Pinpoint the cell where the given text exists, returning its (X, Y) midpoint coordinate. 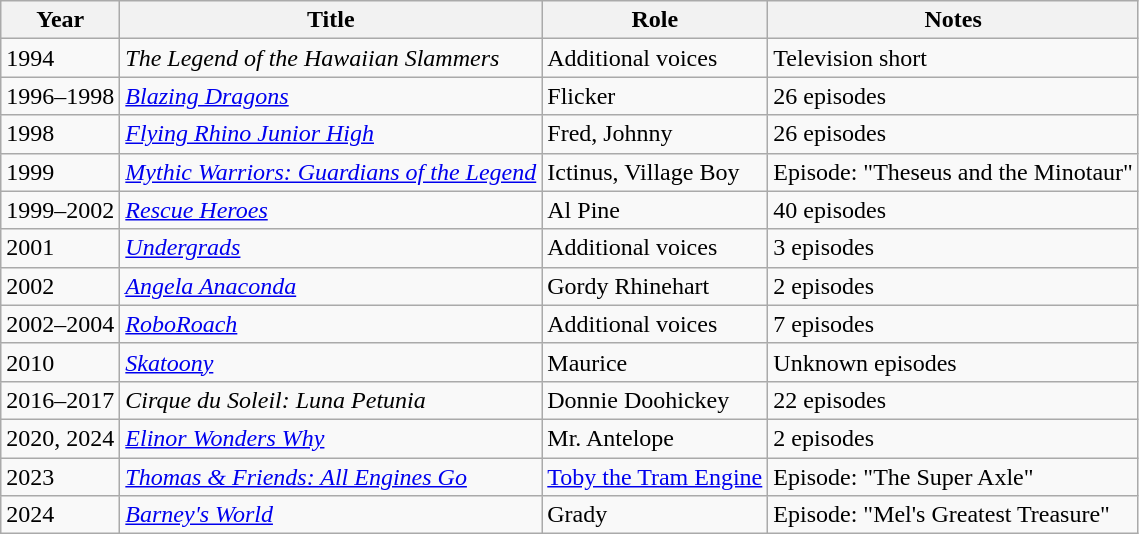
Toby the Tram Engine (655, 477)
Mr. Antelope (655, 438)
Notes (954, 20)
Cirque du Soleil: Luna Petunia (331, 400)
Al Pine (655, 210)
Angela Anaconda (331, 286)
Mythic Warriors: Guardians of the Legend (331, 172)
Flying Rhino Junior High (331, 134)
Elinor Wonders Why (331, 438)
Episode: "Mel's Greatest Treasure" (954, 515)
Rescue Heroes (331, 210)
Grady (655, 515)
1998 (60, 134)
40 episodes (954, 210)
Episode: "Theseus and the Minotaur" (954, 172)
2016–2017 (60, 400)
Skatoony (331, 362)
Fred, Johnny (655, 134)
Television short (954, 58)
Role (655, 20)
Barney's World (331, 515)
1994 (60, 58)
Thomas & Friends: All Engines Go (331, 477)
Year (60, 20)
Ictinus, Village Boy (655, 172)
Flicker (655, 96)
22 episodes (954, 400)
Maurice (655, 362)
Donnie Doohickey (655, 400)
2010 (60, 362)
2023 (60, 477)
Unknown episodes (954, 362)
7 episodes (954, 324)
Gordy Rhinehart (655, 286)
1999 (60, 172)
2002 (60, 286)
RoboRoach (331, 324)
2001 (60, 248)
Blazing Dragons (331, 96)
Undergrads (331, 248)
The Legend of the Hawaiian Slammers (331, 58)
2024 (60, 515)
1996–1998 (60, 96)
3 episodes (954, 248)
Episode: "The Super Axle" (954, 477)
Title (331, 20)
1999–2002 (60, 210)
2002–2004 (60, 324)
2020, 2024 (60, 438)
